Locate the cell with the specified text and output its [X, Y] center coordinate. 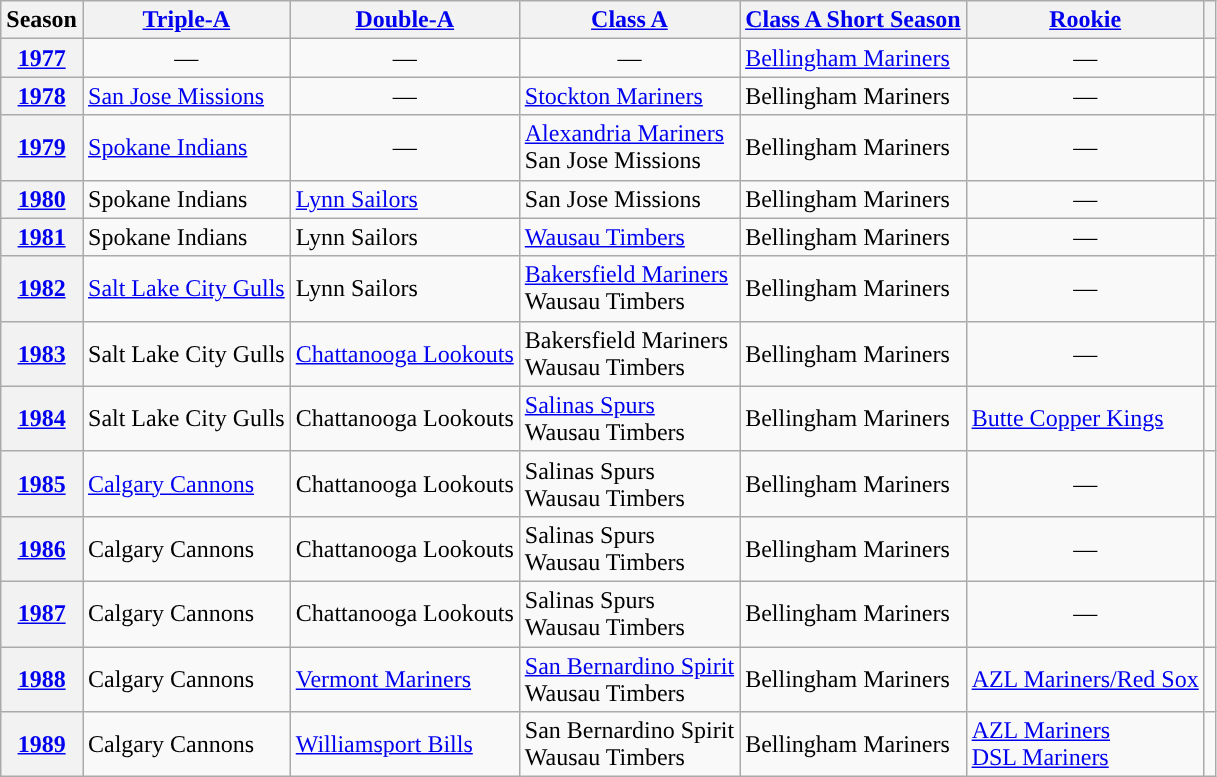
1988 [42, 678]
1977 [42, 58]
Triple-A [186, 20]
1981 [42, 237]
1983 [42, 354]
AZL MarinersDSL Mariners [1085, 744]
1989 [42, 744]
1985 [42, 484]
Alexandria MarinersSan Jose Missions [629, 148]
Double-A [404, 20]
Butte Copper Kings [1085, 418]
Season [42, 20]
1979 [42, 148]
1986 [42, 548]
Stockton Mariners [629, 96]
1984 [42, 418]
1982 [42, 288]
Class A [629, 20]
Wausau Timbers [629, 237]
Rookie [1085, 20]
Williamsport Bills [404, 744]
1980 [42, 199]
AZL Mariners/Red Sox [1085, 678]
1987 [42, 614]
Vermont Mariners [404, 678]
1978 [42, 96]
Class A Short Season [853, 20]
